Find where the given text appears and provide that cell's center as [X, Y] coordinate. 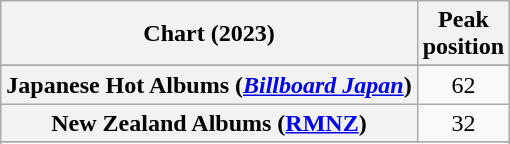
New Zealand Albums (RMNZ) [209, 123]
32 [463, 123]
Japanese Hot Albums (Billboard Japan) [209, 85]
Peakposition [463, 34]
62 [463, 85]
Chart (2023) [209, 34]
